Determine the [x, y] coordinate at the center of the cell enclosing the given text.  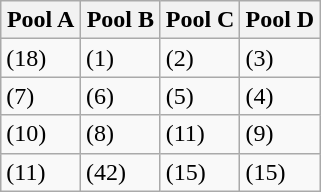
(8) [120, 134]
Pool D [280, 20]
Pool C [200, 20]
(6) [120, 96]
(7) [41, 96]
(2) [200, 58]
(1) [120, 58]
Pool A [41, 20]
(42) [120, 172]
(18) [41, 58]
(4) [280, 96]
(3) [280, 58]
(5) [200, 96]
(10) [41, 134]
Pool B [120, 20]
(9) [280, 134]
